Return (X, Y) of the center of cell containing provided text 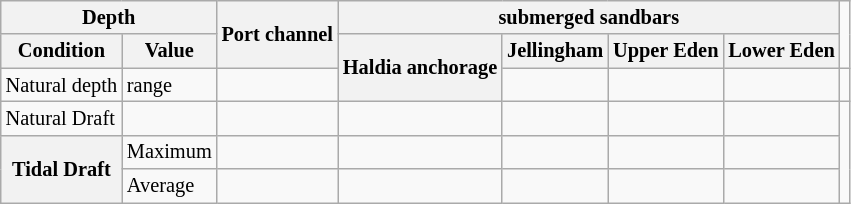
range (170, 85)
Value (170, 51)
Upper Eden (666, 51)
Jellingham (555, 51)
Maximum (170, 152)
Port channel (278, 34)
Natural Draft (62, 118)
Condition (62, 51)
Average (170, 186)
submerged sandbars (589, 17)
Lower Eden (781, 51)
Natural depth (62, 85)
Haldia anchorage (420, 68)
Depth (109, 17)
Tidal Draft (62, 168)
